Provide the [X, Y] coordinate of the cell's center where the given text is located.  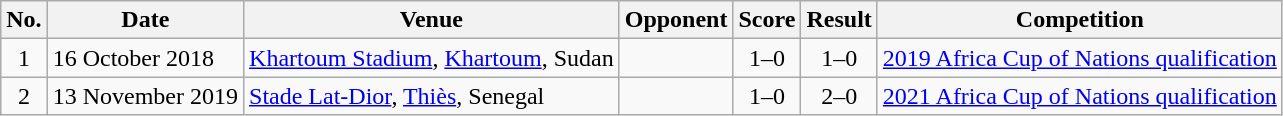
Venue [432, 20]
Khartoum Stadium, Khartoum, Sudan [432, 58]
Result [839, 20]
Competition [1080, 20]
13 November 2019 [145, 96]
2 [24, 96]
2021 Africa Cup of Nations qualification [1080, 96]
Opponent [676, 20]
2019 Africa Cup of Nations qualification [1080, 58]
16 October 2018 [145, 58]
2–0 [839, 96]
1 [24, 58]
Score [767, 20]
Date [145, 20]
Stade Lat-Dior, Thiès, Senegal [432, 96]
No. [24, 20]
